Output the [X, Y] coordinate of the center of the cell containing the given text.  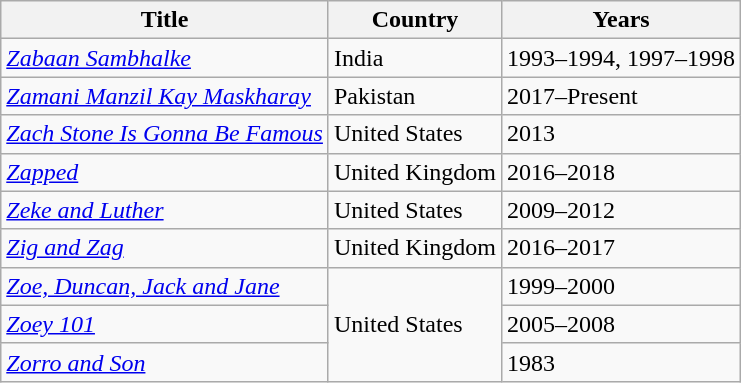
Title [165, 20]
Country [414, 20]
Zoey 101 [165, 324]
Pakistan [414, 96]
1999–2000 [622, 286]
1983 [622, 362]
India [414, 58]
2017–Present [622, 96]
2016–2018 [622, 172]
2005–2008 [622, 324]
2013 [622, 134]
2009–2012 [622, 210]
Zeke and Luther [165, 210]
Zabaan Sambhalke [165, 58]
Zoe, Duncan, Jack and Jane [165, 286]
1993–1994, 1997–1998 [622, 58]
Zorro and Son [165, 362]
Years [622, 20]
Zapped [165, 172]
Zach Stone Is Gonna Be Famous [165, 134]
2016–2017 [622, 248]
Zig and Zag [165, 248]
Zamani Manzil Kay Maskharay [165, 96]
